Output the [x, y] coordinate of the center of the cell containing the given text.  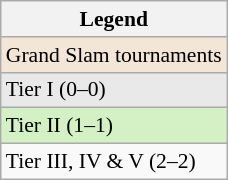
Legend [114, 19]
Grand Slam tournaments [114, 55]
Tier III, IV & V (2–2) [114, 162]
Tier II (1–1) [114, 126]
Tier I (0–0) [114, 90]
